Capture the cell that displays the provided text and extract its (x, y) central coordinate. 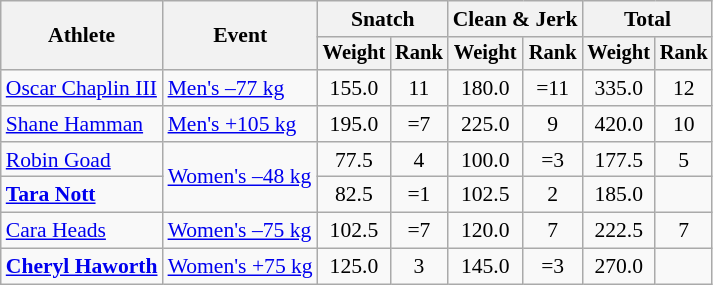
145.0 (486, 267)
3 (419, 267)
5 (684, 160)
Clean & Jerk (516, 19)
125.0 (354, 267)
195.0 (354, 124)
=11 (553, 88)
4 (419, 160)
9 (553, 124)
120.0 (486, 231)
Men's +105 kg (240, 124)
77.5 (354, 160)
=1 (419, 195)
155.0 (354, 88)
270.0 (619, 267)
11 (419, 88)
Oscar Chaplin III (82, 88)
Total (648, 19)
Women's –75 kg (240, 231)
Cara Heads (82, 231)
2 (553, 195)
Event (240, 36)
180.0 (486, 88)
225.0 (486, 124)
177.5 (619, 160)
12 (684, 88)
Athlete (82, 36)
420.0 (619, 124)
10 (684, 124)
82.5 (354, 195)
Shane Hamman (82, 124)
Women's +75 kg (240, 267)
Women's –48 kg (240, 178)
Cheryl Haworth (82, 267)
Men's –77 kg (240, 88)
185.0 (619, 195)
Snatch (383, 19)
Robin Goad (82, 160)
Tara Nott (82, 195)
222.5 (619, 231)
335.0 (619, 88)
100.0 (486, 160)
